For the text-containing cell, return its midpoint in [x, y] coordinate format. 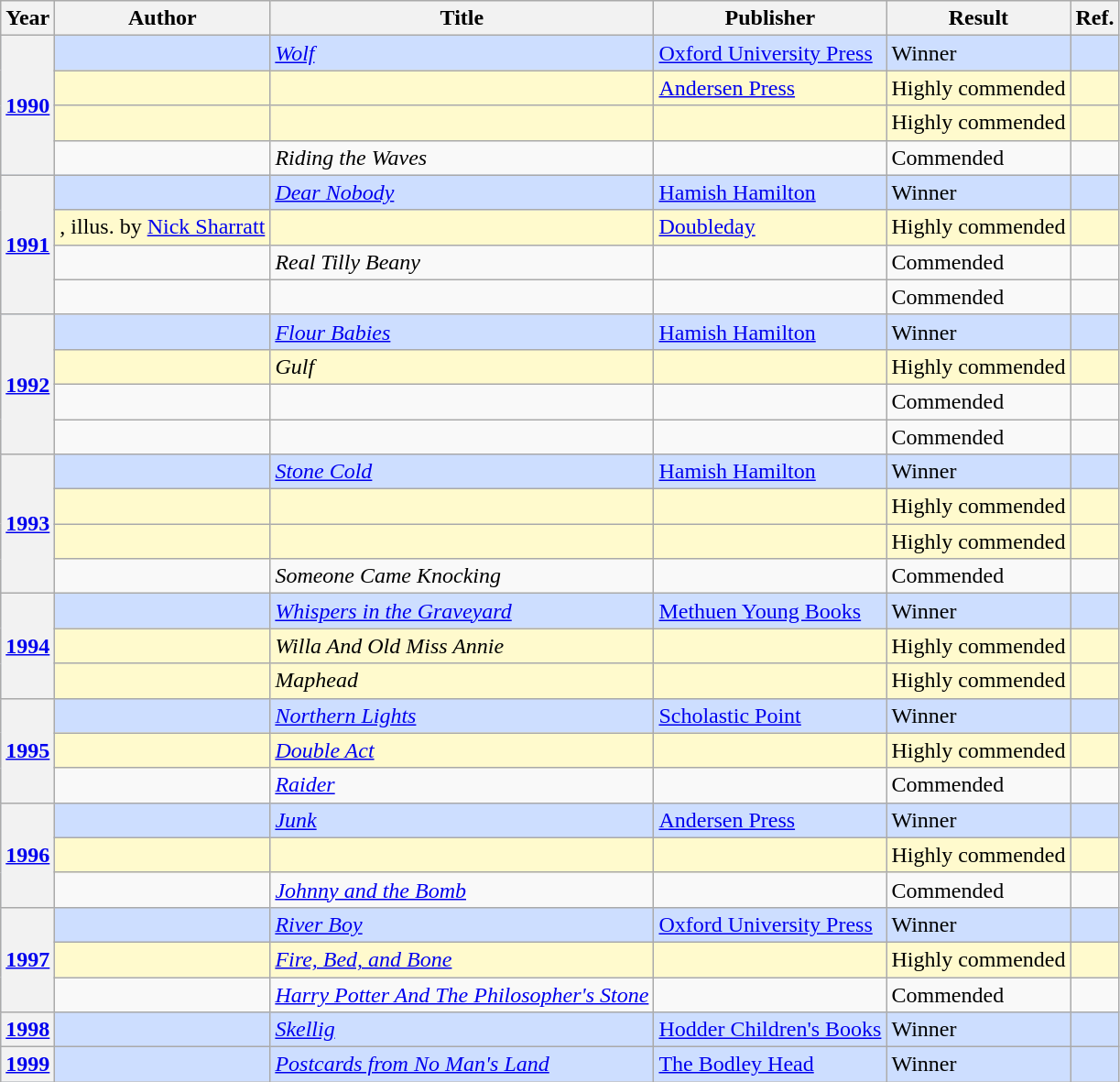
Doubleday [770, 227]
Johnny and the Bomb [462, 890]
1999 [27, 1065]
Double Act [462, 750]
1991 [27, 245]
1996 [27, 855]
Gulf [462, 366]
1995 [27, 750]
1994 [27, 646]
1997 [27, 959]
Year [27, 18]
Willa And Old Miss Annie [462, 646]
River Boy [462, 924]
Real Tilly Beany [462, 262]
Northern Lights [462, 716]
Author [163, 18]
1993 [27, 524]
Harry Potter And The Philosopher's Stone [462, 994]
Flour Babies [462, 332]
Skellig [462, 1030]
Hodder Children's Books [770, 1030]
Whispers in the Graveyard [462, 611]
1998 [27, 1030]
1992 [27, 384]
1990 [27, 105]
Fire, Bed, and Bone [462, 959]
Publisher [770, 18]
Someone Came Knocking [462, 576]
Wolf [462, 53]
Dear Nobody [462, 192]
Raider [462, 785]
Riding the Waves [462, 158]
Scholastic Point [770, 716]
Maphead [462, 681]
The Bodley Head [770, 1065]
, illus. by Nick Sharratt [163, 227]
Methuen Young Books [770, 611]
Title [462, 18]
Junk [462, 820]
Ref. [1095, 18]
Stone Cold [462, 472]
Result [978, 18]
Postcards from No Man's Land [462, 1065]
